Return the [x, y] coordinate for the center point of the cell that contains the specified text.  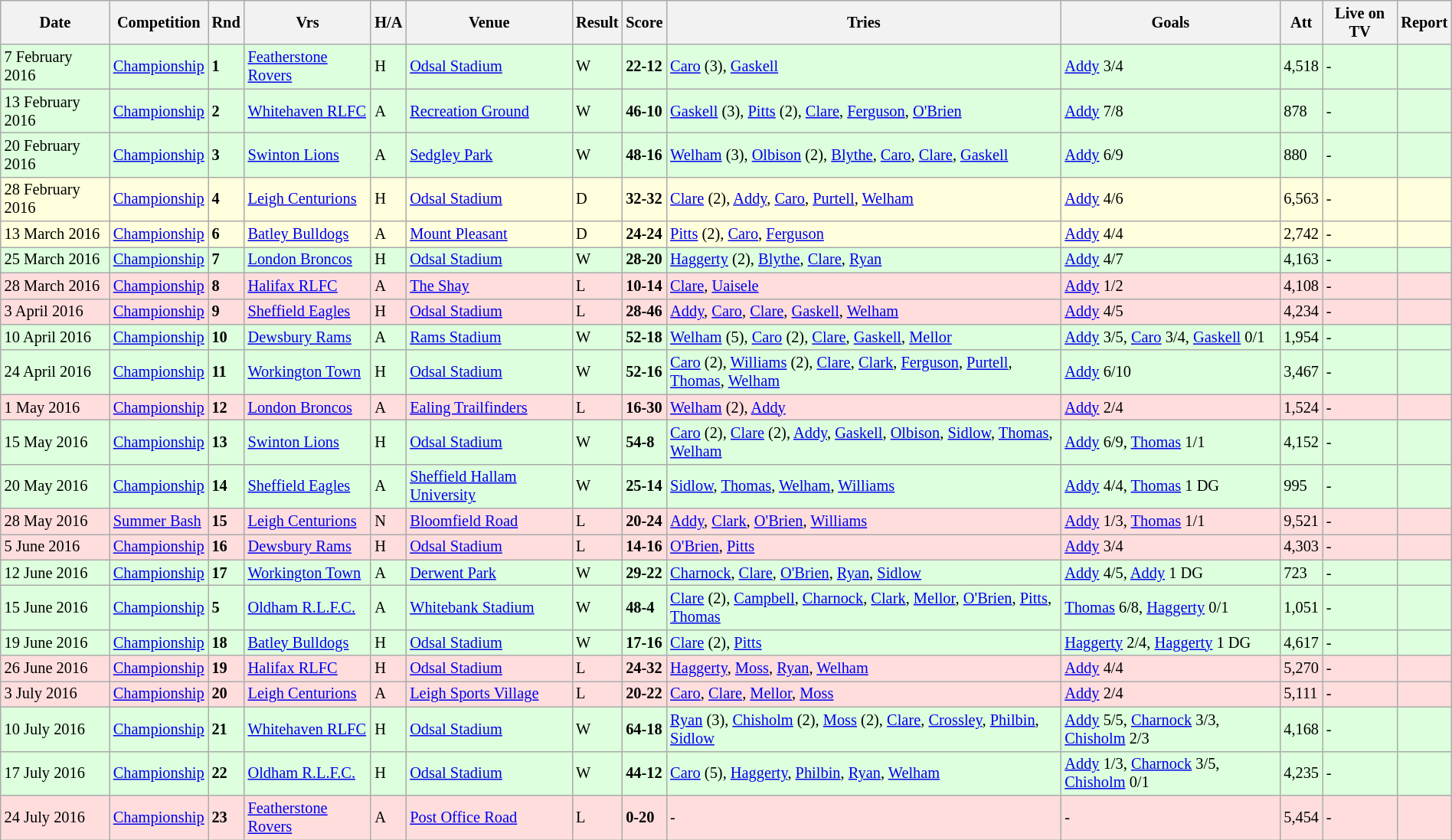
8 [227, 286]
Sidlow, Thomas, Welham, Williams [864, 486]
4,518 [1301, 67]
H/A [388, 22]
723 [1301, 573]
2,742 [1301, 234]
18 [227, 642]
Ryan (3), Chisholm (2), Moss (2), Clare, Crossley, Philbin, Sidlow [864, 729]
1 [227, 67]
12 [227, 407]
19 June 2016 [55, 642]
1 May 2016 [55, 407]
3 [227, 155]
4,234 [1301, 312]
Sheffield Hallam University [489, 486]
13 [227, 442]
20 February 2016 [55, 155]
Mount Pleasant [489, 234]
20-22 [644, 694]
4,617 [1301, 642]
44-12 [644, 773]
17 [227, 573]
Welham (2), Addy [864, 407]
14 [227, 486]
Addy 5/5, Charnock 3/3, Chisholm 2/3 [1170, 729]
Caro (2), Williams (2), Clare, Clark, Ferguson, Purtell, Thomas, Welham [864, 372]
Score [644, 22]
878 [1301, 111]
15 June 2016 [55, 607]
Att [1301, 22]
20-24 [644, 521]
4,108 [1301, 286]
Report [1424, 22]
Haggerty 2/4, Haggerty 1 DG [1170, 642]
46-10 [644, 111]
Clare (2), Pitts [864, 642]
Tries [864, 22]
Addy 4/5 [1170, 312]
N [388, 521]
10 April 2016 [55, 337]
64-18 [644, 729]
Addy 6/9 [1170, 155]
Haggerty, Moss, Ryan, Welham [864, 668]
4,303 [1301, 547]
48-16 [644, 155]
Addy 4/6 [1170, 199]
15 [227, 521]
28 February 2016 [55, 199]
Welham (3), Olbison (2), Blythe, Caro, Clare, Gaskell [864, 155]
26 June 2016 [55, 668]
Addy 7/8 [1170, 111]
Leigh Sports Village [489, 694]
20 [227, 694]
4,235 [1301, 773]
21 [227, 729]
Clare (2), Campbell, Charnock, Clark, Mellor, O'Brien, Pitts, Thomas [864, 607]
O'Brien, Pitts [864, 547]
Haggerty (2), Blythe, Clare, Ryan [864, 260]
11 [227, 372]
10 July 2016 [55, 729]
9,521 [1301, 521]
4,163 [1301, 260]
20 May 2016 [55, 486]
Charnock, Clare, O'Brien, Ryan, Sidlow [864, 573]
Recreation Ground [489, 111]
Addy 3/5, Caro 3/4, Gaskell 0/1 [1170, 337]
28-20 [644, 260]
6,563 [1301, 199]
28 March 2016 [55, 286]
Addy 1/3, Thomas 1/1 [1170, 521]
Addy, Caro, Clare, Gaskell, Welham [864, 312]
14-16 [644, 547]
Ealing Trailfinders [489, 407]
Competition [159, 22]
23 [227, 817]
Caro (5), Haggerty, Philbin, Ryan, Welham [864, 773]
Sedgley Park [489, 155]
15 May 2016 [55, 442]
Clare (2), Addy, Caro, Purtell, Welham [864, 199]
5,111 [1301, 694]
Goals [1170, 22]
16 [227, 547]
Addy 6/10 [1170, 372]
22-12 [644, 67]
52-16 [644, 372]
0-20 [644, 817]
4,152 [1301, 442]
Clare, Uaisele [864, 286]
Addy 1/3, Charnock 3/5, Chisholm 0/1 [1170, 773]
24-24 [644, 234]
Welham (5), Caro (2), Clare, Gaskell, Mellor [864, 337]
Bloomfield Road [489, 521]
Vrs [308, 22]
The Shay [489, 286]
5 June 2016 [55, 547]
4 [227, 199]
Result [597, 22]
5,454 [1301, 817]
Caro (2), Clare (2), Addy, Gaskell, Olbison, Sidlow, Thomas, Welham [864, 442]
28 May 2016 [55, 521]
Addy 4/4, Thomas 1 DG [1170, 486]
995 [1301, 486]
17-16 [644, 642]
Summer Bash [159, 521]
Caro (3), Gaskell [864, 67]
1,051 [1301, 607]
1,954 [1301, 337]
Pitts (2), Caro, Ferguson [864, 234]
4,168 [1301, 729]
54-8 [644, 442]
13 March 2016 [55, 234]
24-32 [644, 668]
19 [227, 668]
Date [55, 22]
24 July 2016 [55, 817]
Addy 4/7 [1170, 260]
10-14 [644, 286]
Addy, Clark, O'Brien, Williams [864, 521]
1,524 [1301, 407]
2 [227, 111]
Venue [489, 22]
28-46 [644, 312]
6 [227, 234]
Thomas 6/8, Haggerty 0/1 [1170, 607]
Rams Stadium [489, 337]
17 July 2016 [55, 773]
880 [1301, 155]
7 [227, 260]
Rnd [227, 22]
Addy 1/2 [1170, 286]
Whitebank Stadium [489, 607]
Addy 6/9, Thomas 1/1 [1170, 442]
52-18 [644, 337]
3 July 2016 [55, 694]
25 March 2016 [55, 260]
7 February 2016 [55, 67]
16-30 [644, 407]
32-32 [644, 199]
Live on TV [1360, 22]
24 April 2016 [55, 372]
10 [227, 337]
48-4 [644, 607]
29-22 [644, 573]
3 April 2016 [55, 312]
Gaskell (3), Pitts (2), Clare, Ferguson, O'Brien [864, 111]
25-14 [644, 486]
5,270 [1301, 668]
13 February 2016 [55, 111]
Post Office Road [489, 817]
22 [227, 773]
Addy 4/5, Addy 1 DG [1170, 573]
3,467 [1301, 372]
Caro, Clare, Mellor, Moss [864, 694]
5 [227, 607]
9 [227, 312]
Derwent Park [489, 573]
12 June 2016 [55, 573]
